Capture the cell that displays the provided text and extract its [X, Y] central coordinate. 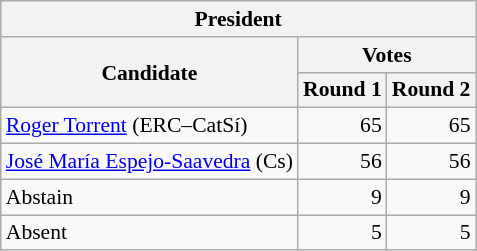
Abstain [150, 197]
Roger Torrent (ERC–CatSí) [150, 126]
Round 2 [432, 90]
Candidate [150, 72]
Votes [386, 55]
José María Espejo-Saavedra (Cs) [150, 162]
Absent [150, 233]
President [238, 19]
Round 1 [342, 90]
